Output the (X, Y) coordinate of the center of the cell containing the given text.  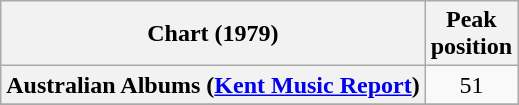
51 (471, 85)
Peakposition (471, 34)
Australian Albums (Kent Music Report) (213, 85)
Chart (1979) (213, 34)
